Pinpoint the cell where the given text exists, returning its [x, y] midpoint coordinate. 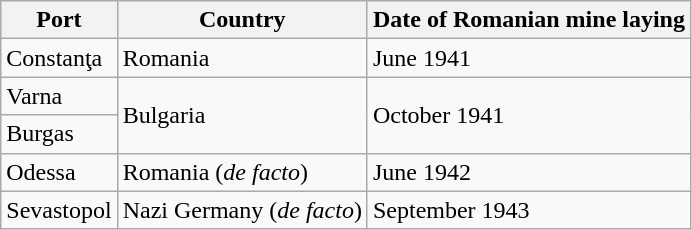
Odessa [59, 172]
Burgas [59, 134]
Country [242, 20]
Varna [59, 96]
June 1941 [528, 58]
Romania (de facto) [242, 172]
Date of Romanian mine laying [528, 20]
Nazi Germany (de facto) [242, 210]
Bulgaria [242, 115]
September 1943 [528, 210]
Sevastopol [59, 210]
Constanţa [59, 58]
October 1941 [528, 115]
June 1942 [528, 172]
Romania [242, 58]
Port [59, 20]
